Pinpoint the cell where the given text exists, returning its (x, y) midpoint coordinate. 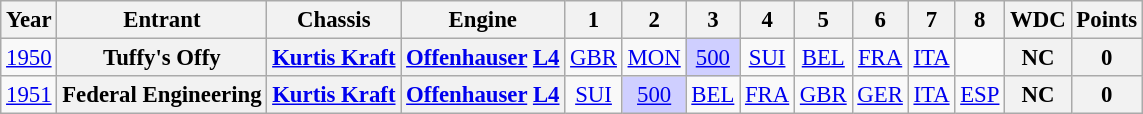
Engine (483, 20)
WDC (1038, 20)
Chassis (334, 20)
7 (932, 20)
Points (1106, 20)
1950 (29, 58)
GER (880, 95)
MON (654, 58)
Tuffy's Offy (162, 58)
8 (980, 20)
2 (654, 20)
3 (713, 20)
6 (880, 20)
Entrant (162, 20)
5 (824, 20)
1 (594, 20)
4 (768, 20)
Year (29, 20)
Federal Engineering (162, 95)
ESP (980, 95)
1951 (29, 95)
